Pinpoint the cell where the given text exists, returning its (X, Y) midpoint coordinate. 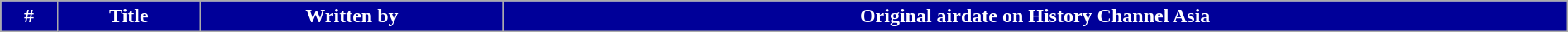
# (29, 16)
Title (129, 16)
Original airdate on History Channel Asia (1035, 16)
Written by (352, 16)
